Search for the cell housing the specified text and yield its (x, y) center coordinate. 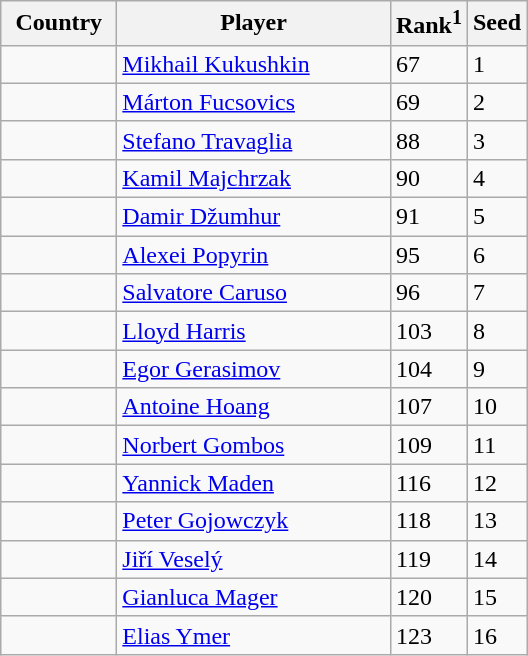
8 (496, 331)
Player (254, 24)
Lloyd Harris (254, 331)
88 (428, 140)
96 (428, 293)
Yannick Maden (254, 483)
120 (428, 597)
Kamil Majchrzak (254, 178)
16 (496, 635)
104 (428, 369)
123 (428, 635)
118 (428, 521)
Stefano Travaglia (254, 140)
11 (496, 445)
Salvatore Caruso (254, 293)
Alexei Popyrin (254, 255)
109 (428, 445)
7 (496, 293)
Peter Gojowczyk (254, 521)
91 (428, 217)
Gianluca Mager (254, 597)
13 (496, 521)
Mikhail Kukushkin (254, 64)
10 (496, 407)
116 (428, 483)
1 (496, 64)
2 (496, 102)
107 (428, 407)
12 (496, 483)
Jiří Veselý (254, 559)
119 (428, 559)
4 (496, 178)
Norbert Gombos (254, 445)
Country (59, 24)
5 (496, 217)
Antoine Hoang (254, 407)
14 (496, 559)
Elias Ymer (254, 635)
Seed (496, 24)
6 (496, 255)
95 (428, 255)
67 (428, 64)
Márton Fucsovics (254, 102)
90 (428, 178)
15 (496, 597)
69 (428, 102)
9 (496, 369)
103 (428, 331)
Damir Džumhur (254, 217)
Rank1 (428, 24)
3 (496, 140)
Egor Gerasimov (254, 369)
